Return the (x, y) coordinate for the center point of the cell that contains the specified text.  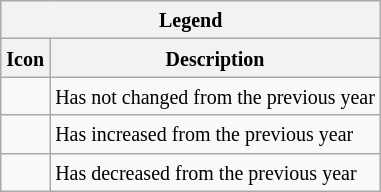
Description (216, 58)
Legend (191, 20)
Icon (26, 58)
Has increased from the previous year (216, 134)
Has not changed from the previous year (216, 96)
Has decreased from the previous year (216, 172)
